Return (X, Y) of the center of cell containing provided text 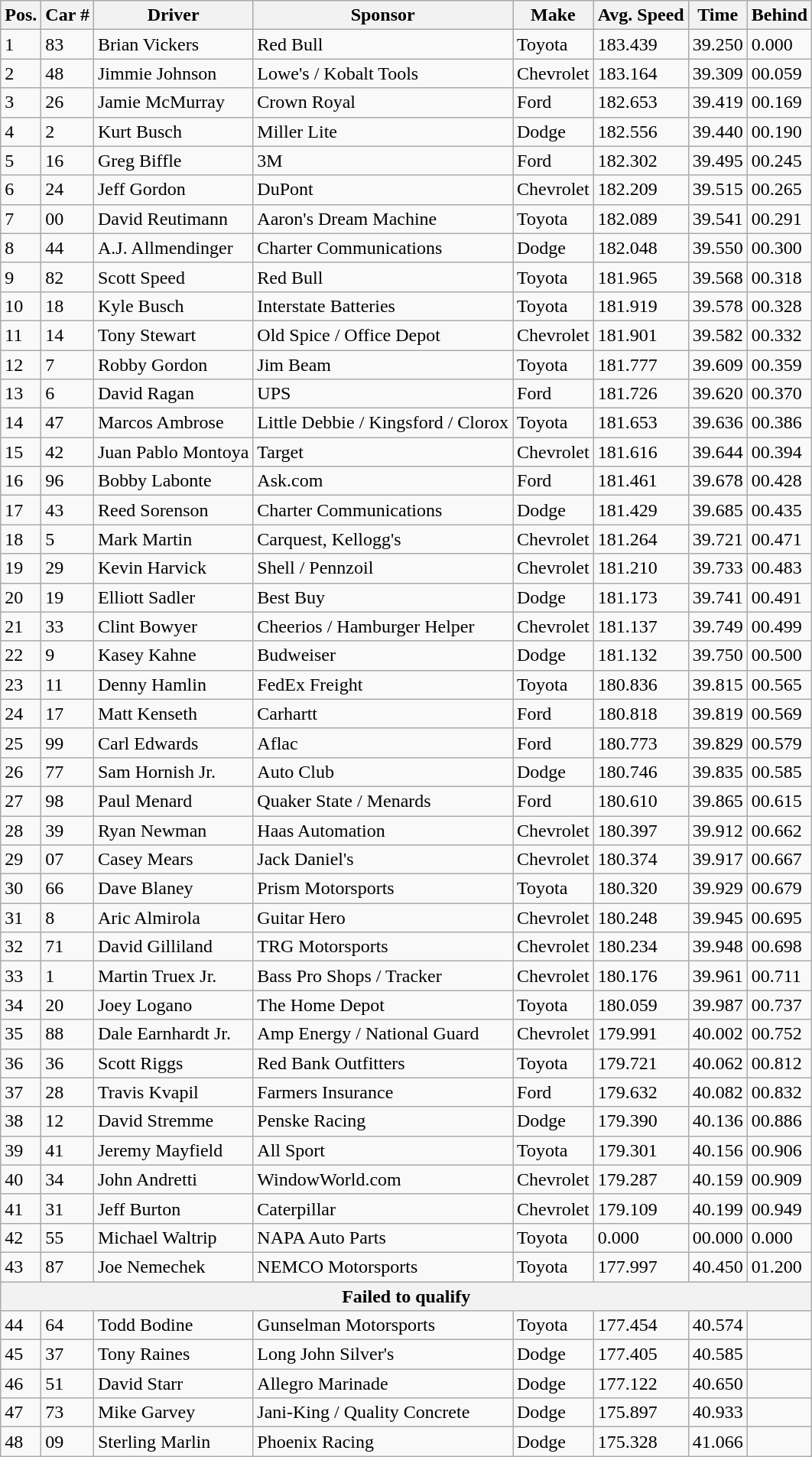
00.832 (779, 1092)
Ryan Newman (173, 830)
Travis Kvapil (173, 1092)
39.541 (717, 219)
Jeff Gordon (173, 190)
181.210 (641, 568)
Kasey Kahne (173, 655)
183.164 (641, 73)
180.836 (641, 685)
39.515 (717, 190)
NEMCO Motorsports (383, 1267)
Aaron's Dream Machine (383, 219)
39.644 (717, 452)
40.156 (717, 1150)
39.440 (717, 132)
66 (67, 889)
00.359 (779, 365)
00.585 (779, 772)
Jeff Burton (173, 1208)
00.695 (779, 918)
Haas Automation (383, 830)
Jamie McMurray (173, 102)
39.750 (717, 655)
46 (21, 1384)
Kevin Harvick (173, 568)
Tony Raines (173, 1355)
55 (67, 1237)
39.835 (717, 772)
175.328 (641, 1442)
Bobby Labonte (173, 481)
00.332 (779, 335)
Guitar Hero (383, 918)
DuPont (383, 190)
181.429 (641, 510)
3M (383, 161)
13 (21, 394)
Michael Waltrip (173, 1237)
00.471 (779, 539)
Driver (173, 15)
181.173 (641, 597)
00.318 (779, 277)
39.550 (717, 248)
40.450 (717, 1267)
David Gilliland (173, 947)
39.912 (717, 830)
179.390 (641, 1121)
182.302 (641, 161)
Jimmie Johnson (173, 73)
180.397 (641, 830)
180.248 (641, 918)
Failed to qualify (407, 1296)
180.320 (641, 889)
99 (67, 743)
Reed Sorenson (173, 510)
Jim Beam (383, 365)
09 (67, 1442)
Mark Martin (173, 539)
Juan Pablo Montoya (173, 452)
Todd Bodine (173, 1325)
Jani-King / Quality Concrete (383, 1413)
Interstate Batteries (383, 306)
Carquest, Kellogg's (383, 539)
NAPA Auto Parts (383, 1237)
Pos. (21, 15)
39.929 (717, 889)
00.291 (779, 219)
00.698 (779, 947)
Sam Hornish Jr. (173, 772)
45 (21, 1355)
Dave Blaney (173, 889)
The Home Depot (383, 1005)
10 (21, 306)
51 (67, 1384)
32 (21, 947)
Miller Lite (383, 132)
Denny Hamlin (173, 685)
Time (717, 15)
4 (21, 132)
Phoenix Racing (383, 1442)
30 (21, 889)
A.J. Allmendinger (173, 248)
39.865 (717, 801)
181.616 (641, 452)
00.190 (779, 132)
181.132 (641, 655)
180.746 (641, 772)
181.264 (641, 539)
Cheerios / Hamburger Helper (383, 626)
00.906 (779, 1150)
39.917 (717, 860)
Carl Edwards (173, 743)
Best Buy (383, 597)
23 (21, 685)
00.059 (779, 73)
Penske Racing (383, 1121)
01.200 (779, 1267)
Amp Energy / National Guard (383, 1034)
38 (21, 1121)
40.136 (717, 1121)
182.209 (641, 190)
00 (67, 219)
Car # (67, 15)
40.933 (717, 1413)
Clint Bowyer (173, 626)
Old Spice / Office Depot (383, 335)
00.752 (779, 1034)
Casey Mears (173, 860)
39.678 (717, 481)
177.454 (641, 1325)
Robby Gordon (173, 365)
Behind (779, 15)
182.048 (641, 248)
40.585 (717, 1355)
00.428 (779, 481)
00.386 (779, 423)
Avg. Speed (641, 15)
FedEx Freight (383, 685)
83 (67, 44)
Red Bank Outfitters (383, 1063)
39.987 (717, 1005)
00.491 (779, 597)
73 (67, 1413)
00.909 (779, 1179)
40.650 (717, 1384)
25 (21, 743)
Mike Garvey (173, 1413)
Scott Speed (173, 277)
180.610 (641, 801)
181.919 (641, 306)
00.886 (779, 1121)
3 (21, 102)
UPS (383, 394)
Caterpillar (383, 1208)
39.620 (717, 394)
39.945 (717, 918)
Marcos Ambrose (173, 423)
71 (67, 947)
Auto Club (383, 772)
Brian Vickers (173, 44)
180.818 (641, 714)
Ask.com (383, 481)
Long John Silver's (383, 1355)
39.829 (717, 743)
179.109 (641, 1208)
Jack Daniel's (383, 860)
Kyle Busch (173, 306)
181.137 (641, 626)
181.965 (641, 277)
Dale Earnhardt Jr. (173, 1034)
40 (21, 1179)
Shell / Pennzoil (383, 568)
39.419 (717, 102)
40.199 (717, 1208)
Bass Pro Shops / Tracker (383, 976)
87 (67, 1267)
35 (21, 1034)
Budweiser (383, 655)
Elliott Sadler (173, 597)
00.662 (779, 830)
Matt Kenseth (173, 714)
00.949 (779, 1208)
41.066 (717, 1442)
00.667 (779, 860)
Sterling Marlin (173, 1442)
00.579 (779, 743)
39.741 (717, 597)
WindowWorld.com (383, 1179)
00.711 (779, 976)
40.002 (717, 1034)
Quaker State / Menards (383, 801)
Joe Nemechek (173, 1267)
39.582 (717, 335)
00.394 (779, 452)
39.578 (717, 306)
Lowe's / Kobalt Tools (383, 73)
39.685 (717, 510)
179.721 (641, 1063)
00.812 (779, 1063)
39.309 (717, 73)
180.773 (641, 743)
179.301 (641, 1150)
180.176 (641, 976)
15 (21, 452)
David Stremme (173, 1121)
00.737 (779, 1005)
00.565 (779, 685)
Aflac (383, 743)
181.726 (641, 394)
39.721 (717, 539)
27 (21, 801)
39.749 (717, 626)
00.500 (779, 655)
TRG Motorsports (383, 947)
Aric Almirola (173, 918)
00.328 (779, 306)
40.062 (717, 1063)
Scott Riggs (173, 1063)
179.632 (641, 1092)
00.615 (779, 801)
00.000 (717, 1237)
Target (383, 452)
39.948 (717, 947)
39.733 (717, 568)
07 (67, 860)
181.461 (641, 481)
39.636 (717, 423)
40.574 (717, 1325)
John Andretti (173, 1179)
Farmers Insurance (383, 1092)
179.287 (641, 1179)
96 (67, 481)
00.300 (779, 248)
177.997 (641, 1267)
39.815 (717, 685)
39.961 (717, 976)
21 (21, 626)
Greg Biffle (173, 161)
180.374 (641, 860)
39.495 (717, 161)
00.169 (779, 102)
177.122 (641, 1384)
40.082 (717, 1092)
David Reutimann (173, 219)
177.405 (641, 1355)
182.556 (641, 132)
Allegro Marinade (383, 1384)
179.991 (641, 1034)
00.265 (779, 190)
22 (21, 655)
00.569 (779, 714)
39.568 (717, 277)
Kurt Busch (173, 132)
Tony Stewart (173, 335)
Paul Menard (173, 801)
181.777 (641, 365)
Carhartt (383, 714)
64 (67, 1325)
Martin Truex Jr. (173, 976)
181.653 (641, 423)
182.653 (641, 102)
00.499 (779, 626)
Little Debbie / Kingsford / Clorox (383, 423)
Crown Royal (383, 102)
00.435 (779, 510)
77 (67, 772)
82 (67, 277)
40.159 (717, 1179)
00.483 (779, 568)
98 (67, 801)
David Starr (173, 1384)
175.897 (641, 1413)
Joey Logano (173, 1005)
Sponsor (383, 15)
00.245 (779, 161)
00.679 (779, 889)
180.059 (641, 1005)
182.089 (641, 219)
David Ragan (173, 394)
Jeremy Mayfield (173, 1150)
Prism Motorsports (383, 889)
39.819 (717, 714)
88 (67, 1034)
Make (553, 15)
Gunselman Motorsports (383, 1325)
180.234 (641, 947)
00.370 (779, 394)
183.439 (641, 44)
39.250 (717, 44)
39.609 (717, 365)
All Sport (383, 1150)
181.901 (641, 335)
